Extract the [X, Y] coordinate from the center of the cell holding the provided text.  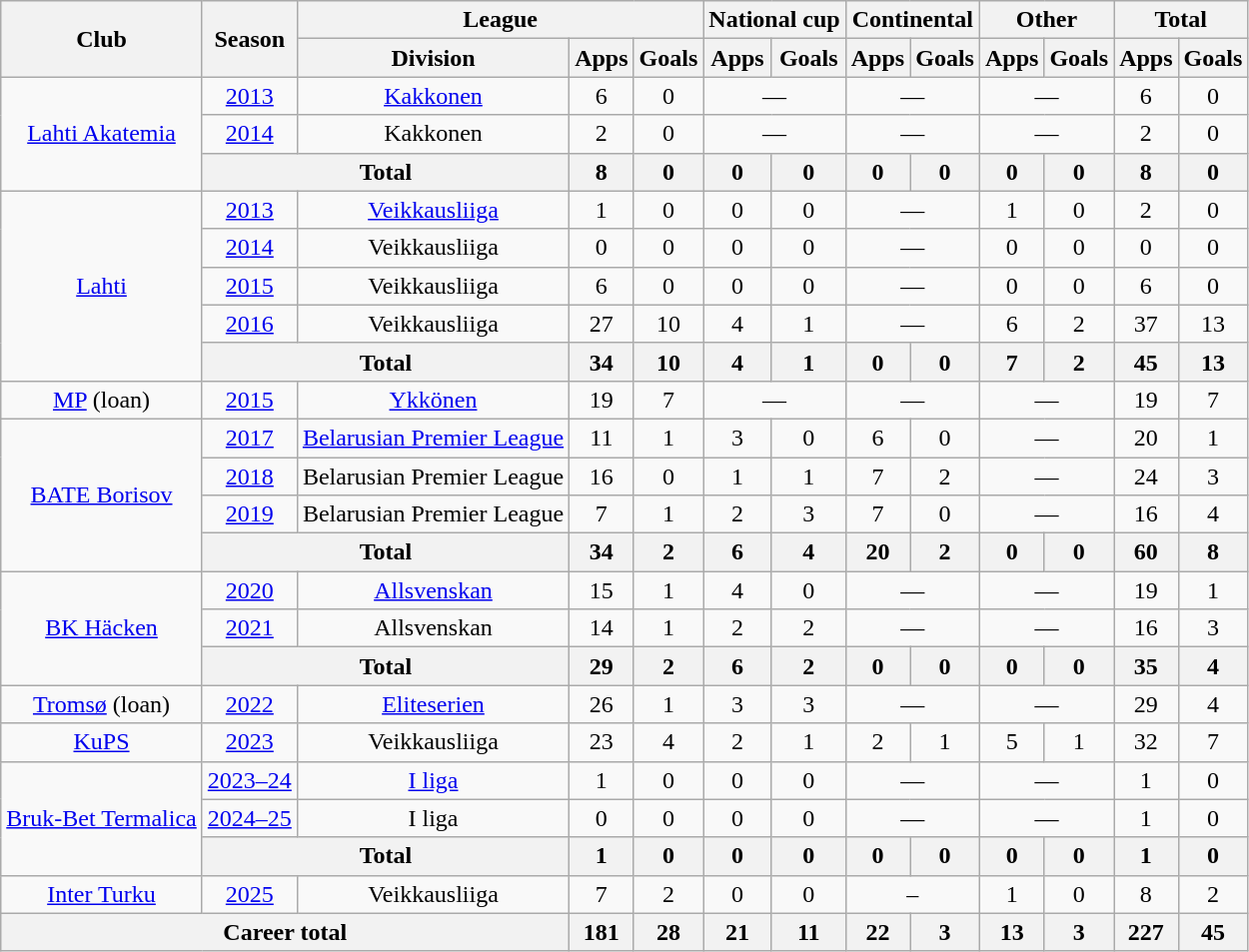
2023–24 [250, 780]
35 [1146, 666]
Other [1046, 20]
227 [1146, 932]
2024–25 [250, 818]
21 [737, 932]
24 [1146, 476]
2017 [250, 438]
League [500, 20]
Division [433, 58]
Lahti Akatemia [102, 134]
2022 [250, 704]
2025 [250, 894]
22 [877, 932]
Tromsø (loan) [102, 704]
Lahti [102, 286]
32 [1146, 742]
– [912, 894]
Bruk-Bet Termalica [102, 818]
2019 [250, 514]
5 [1011, 742]
2018 [250, 476]
2016 [250, 324]
KuPS [102, 742]
26 [602, 704]
Inter Turku [102, 894]
Club [102, 39]
2021 [250, 628]
Continental [912, 20]
Ykkönen [433, 400]
27 [602, 324]
37 [1146, 324]
Career total [286, 932]
60 [1146, 552]
2020 [250, 590]
181 [602, 932]
MP (loan) [102, 400]
28 [668, 932]
14 [602, 628]
BATE Borisov [102, 494]
2023 [250, 742]
Season [250, 39]
BK Häcken [102, 628]
National cup [774, 20]
15 [602, 590]
23 [602, 742]
Eliteserien [433, 704]
